Provide the [x, y] coordinate of the cell's center where the given text is located.  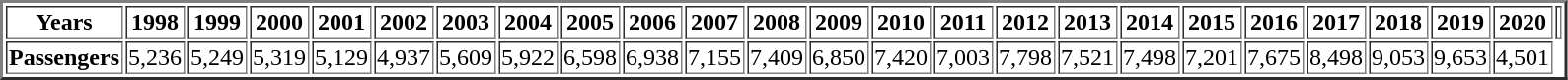
7,003 [963, 57]
2016 [1274, 22]
2012 [1025, 22]
2015 [1212, 22]
2003 [466, 22]
Passengers [64, 57]
7,675 [1274, 57]
6,850 [839, 57]
Years [64, 22]
6,598 [590, 57]
1998 [155, 22]
2014 [1150, 22]
5,249 [217, 57]
2007 [714, 22]
2011 [963, 22]
5,129 [341, 57]
2009 [839, 22]
2020 [1523, 22]
4,501 [1523, 57]
2008 [777, 22]
7,798 [1025, 57]
2018 [1398, 22]
9,653 [1460, 57]
2017 [1336, 22]
5,609 [466, 57]
1999 [217, 22]
7,521 [1087, 57]
2010 [901, 22]
2004 [528, 22]
7,420 [901, 57]
7,201 [1212, 57]
2002 [404, 22]
5,922 [528, 57]
2006 [652, 22]
4,937 [404, 57]
2000 [279, 22]
8,498 [1336, 57]
2001 [341, 22]
7,155 [714, 57]
7,409 [777, 57]
6,938 [652, 57]
2019 [1460, 22]
7,498 [1150, 57]
5,236 [155, 57]
2005 [590, 22]
9,053 [1398, 57]
5,319 [279, 57]
2013 [1087, 22]
